Detect which cell encompasses the target text, then output its [x, y] center coordinate. 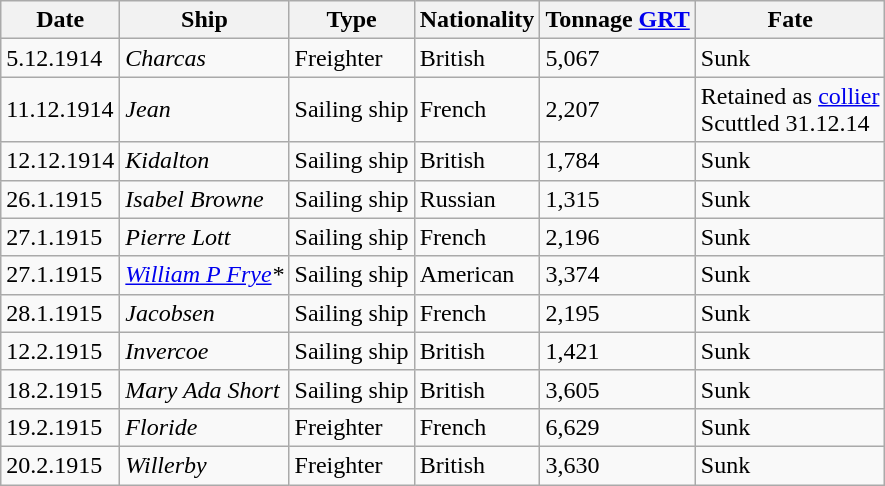
1,315 [618, 199]
12.2.1915 [60, 351]
Pierre Lott [204, 237]
2,196 [618, 237]
Floride [204, 427]
Invercoe [204, 351]
Charcas [204, 58]
Isabel Browne [204, 199]
12.12.1914 [60, 161]
Mary Ada Short [204, 389]
American [477, 275]
5.12.1914 [60, 58]
Date [60, 20]
Jean [204, 110]
1,421 [618, 351]
18.2.1915 [60, 389]
Russian [477, 199]
20.2.1915 [60, 465]
5,067 [618, 58]
19.2.1915 [60, 427]
2,195 [618, 313]
28.1.1915 [60, 313]
Willerby [204, 465]
Ship [204, 20]
1,784 [618, 161]
Fate [790, 20]
2,207 [618, 110]
Nationality [477, 20]
6,629 [618, 427]
3,630 [618, 465]
3,605 [618, 389]
11.12.1914 [60, 110]
3,374 [618, 275]
Type [352, 20]
Tonnage GRT [618, 20]
Kidalton [204, 161]
26.1.1915 [60, 199]
William P Frye* [204, 275]
Retained as collier Scuttled 31.12.14 [790, 110]
Jacobsen [204, 313]
